From the cell containing the given text, extract its center point as [x, y] coordinate. 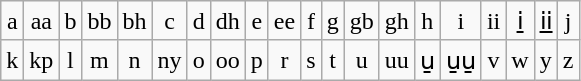
w [520, 60]
a [12, 21]
u̱ [427, 60]
gb [362, 21]
v [493, 60]
dh [228, 21]
h [427, 21]
oo [228, 60]
r [284, 60]
i̱ [520, 21]
gh [396, 21]
n [134, 60]
ii [493, 21]
z [568, 60]
ny [170, 60]
c [170, 21]
d [198, 21]
kp [42, 60]
ee [284, 21]
y [546, 60]
o [198, 60]
bh [134, 21]
i̱i̱ [546, 21]
uu [396, 60]
aa [42, 21]
e [256, 21]
u̱u̱ [460, 60]
j [568, 21]
m [100, 60]
bb [100, 21]
u [362, 60]
t [332, 60]
l [70, 60]
i [460, 21]
s [311, 60]
f [311, 21]
b [70, 21]
p [256, 60]
k [12, 60]
g [332, 21]
